Detect which cell encompasses the target text, then output its [x, y] center coordinate. 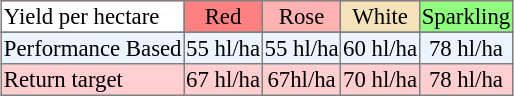
Return target [93, 80]
67hl/ha [302, 80]
White [380, 17]
Rose [302, 17]
67 hl/ha [224, 80]
70 hl/ha [380, 80]
Yield per hectare [93, 17]
60 hl/ha [380, 48]
Sparkling [466, 17]
Red [224, 17]
Performance Based [93, 48]
